Search for the cell housing the specified text and yield its (x, y) center coordinate. 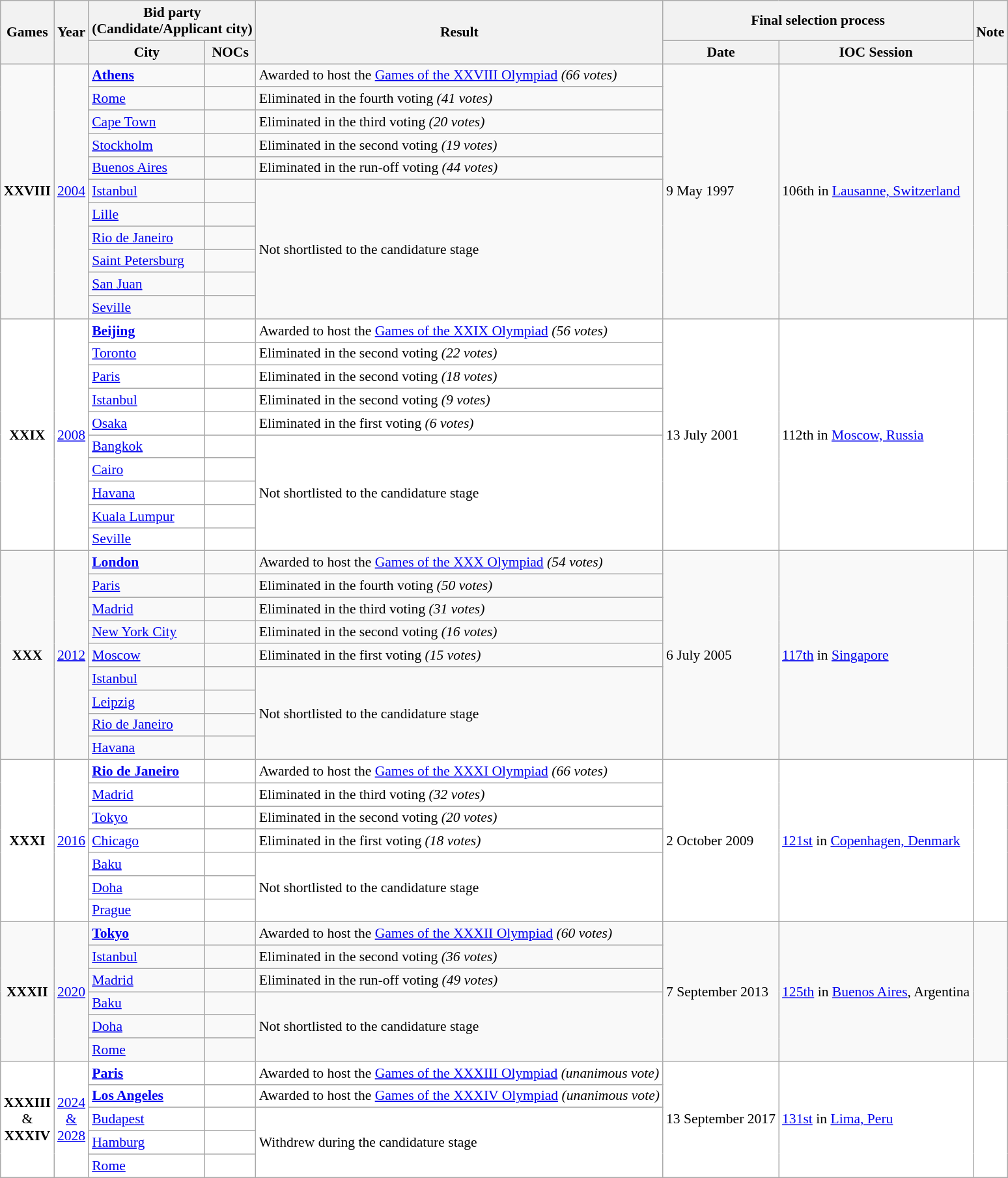
Awarded to host the Games of the XXX Olympiad (54 votes) (460, 563)
Budapest (147, 1119)
Games (27, 33)
Awarded to host the Games of the XXXII Olympiad (60 votes) (460, 934)
City (147, 52)
Prague (147, 910)
Withdrew during the candidature stage (460, 1142)
2008 (72, 435)
Eliminated in the fourth voting (41 votes) (460, 99)
Cairo (147, 470)
Beijing (147, 331)
Result (460, 33)
2012 (72, 655)
117th in Singapore (876, 655)
2 October 2009 (721, 841)
2024&2028 (72, 1119)
Buenos Aires (147, 168)
Athens (147, 76)
Note (990, 33)
Final selection process (818, 21)
Eliminated in the second voting (36 votes) (460, 957)
Bangkok (147, 447)
Los Angeles (147, 1096)
Eliminated in the second voting (19 votes) (460, 145)
XXXI (27, 841)
Eliminated in the run-off voting (44 votes) (460, 168)
Eliminated in the second voting (9 votes) (460, 400)
Eliminated in the second voting (22 votes) (460, 354)
9 May 1997 (721, 191)
Awarded to host the Games of the XXXI Olympiad (66 votes) (460, 772)
XXX (27, 655)
Eliminated in the second voting (20 votes) (460, 818)
13 September 2017 (721, 1119)
Eliminated in the third voting (31 votes) (460, 609)
Toronto (147, 354)
Awarded to host the Games of the XXXIV Olympiad (unanimous vote) (460, 1096)
Lille (147, 215)
131st in Lima, Peru (876, 1119)
7 September 2013 (721, 992)
106th in Lausanne, Switzerland (876, 191)
Eliminated in the run-off voting (49 votes) (460, 980)
Bid party (Candidate/Applicant city) (172, 21)
Moscow (147, 656)
Eliminated in the second voting (18 votes) (460, 377)
Kuala Lumpur (147, 516)
Eliminated in the second voting (16 votes) (460, 632)
Eliminated in the first voting (18 votes) (460, 841)
121st in Copenhagen, Denmark (876, 841)
Hamburg (147, 1143)
Osaka (147, 423)
Stockholm (147, 145)
NOCs (231, 52)
Year (72, 33)
Chicago (147, 841)
New York City (147, 632)
Awarded to host the Games of the XXVIII Olympiad (66 votes) (460, 76)
112th in Moscow, Russia (876, 435)
San Juan (147, 285)
Saint Petersburg (147, 261)
XXIX (27, 435)
Eliminated in the first voting (6 votes) (460, 423)
London (147, 563)
Awarded to host the Games of the XXXIII Olympiad (unanimous vote) (460, 1073)
6 July 2005 (721, 655)
125th in Buenos Aires, Argentina (876, 992)
2016 (72, 841)
Eliminated in the first voting (15 votes) (460, 656)
XXXIII&XXXIV (27, 1119)
2020 (72, 992)
Eliminated in the third voting (20 votes) (460, 122)
2004 (72, 191)
IOC Session (876, 52)
XXVIII (27, 191)
13 July 2001 (721, 435)
Eliminated in the third voting (32 votes) (460, 794)
Cape Town (147, 122)
Date (721, 52)
Awarded to host the Games of the XXIX Olympiad (56 votes) (460, 331)
XXXII (27, 992)
Eliminated in the fourth voting (50 votes) (460, 586)
Leipzig (147, 702)
